Provide the [x, y] coordinate of the cell's center where the given text is located.  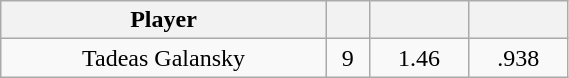
Tadeas Galansky [164, 58]
1.46 [418, 58]
9 [348, 58]
Player [164, 20]
.938 [518, 58]
